Scan for the cell matching the given text and deliver its (x, y) coordinate at center. 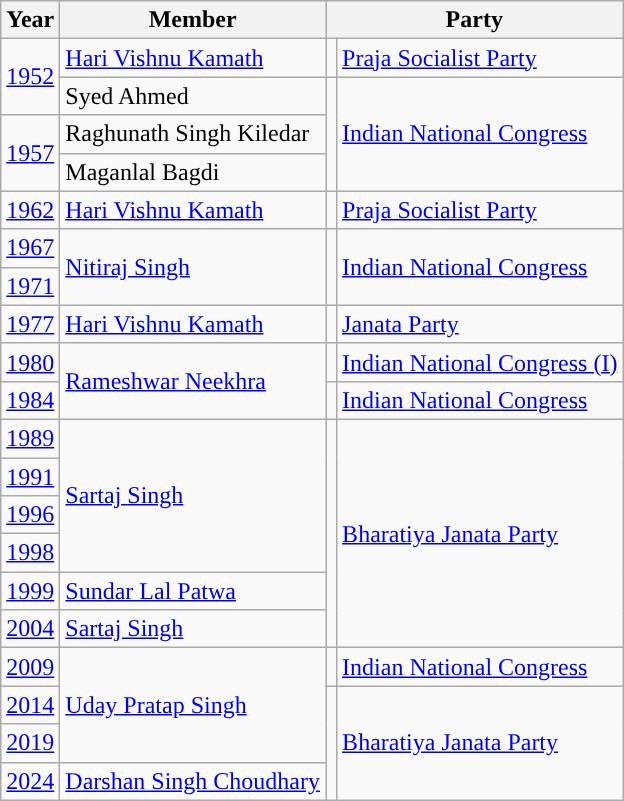
1967 (30, 248)
2019 (30, 743)
Sundar Lal Patwa (193, 591)
1977 (30, 324)
1957 (30, 153)
1999 (30, 591)
1996 (30, 515)
Member (193, 20)
Year (30, 20)
1952 (30, 77)
Maganlal Bagdi (193, 172)
1971 (30, 286)
Nitiraj Singh (193, 267)
1998 (30, 553)
2009 (30, 667)
Party (474, 20)
1989 (30, 438)
1984 (30, 400)
2014 (30, 705)
Rameshwar Neekhra (193, 381)
1991 (30, 477)
Syed Ahmed (193, 96)
1980 (30, 362)
2004 (30, 629)
Janata Party (480, 324)
1962 (30, 210)
Darshan Singh Choudhary (193, 781)
Uday Pratap Singh (193, 705)
Indian National Congress (I) (480, 362)
2024 (30, 781)
Raghunath Singh Kiledar (193, 134)
